Capture the cell that displays the provided text and extract its (X, Y) central coordinate. 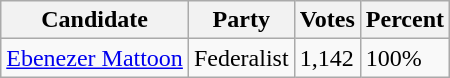
Party (241, 20)
Federalist (241, 58)
1,142 (327, 58)
Votes (327, 20)
Candidate (95, 20)
100% (404, 58)
Percent (404, 20)
Ebenezer Mattoon (95, 58)
